Pinpoint the cell where the given text exists, returning its (x, y) midpoint coordinate. 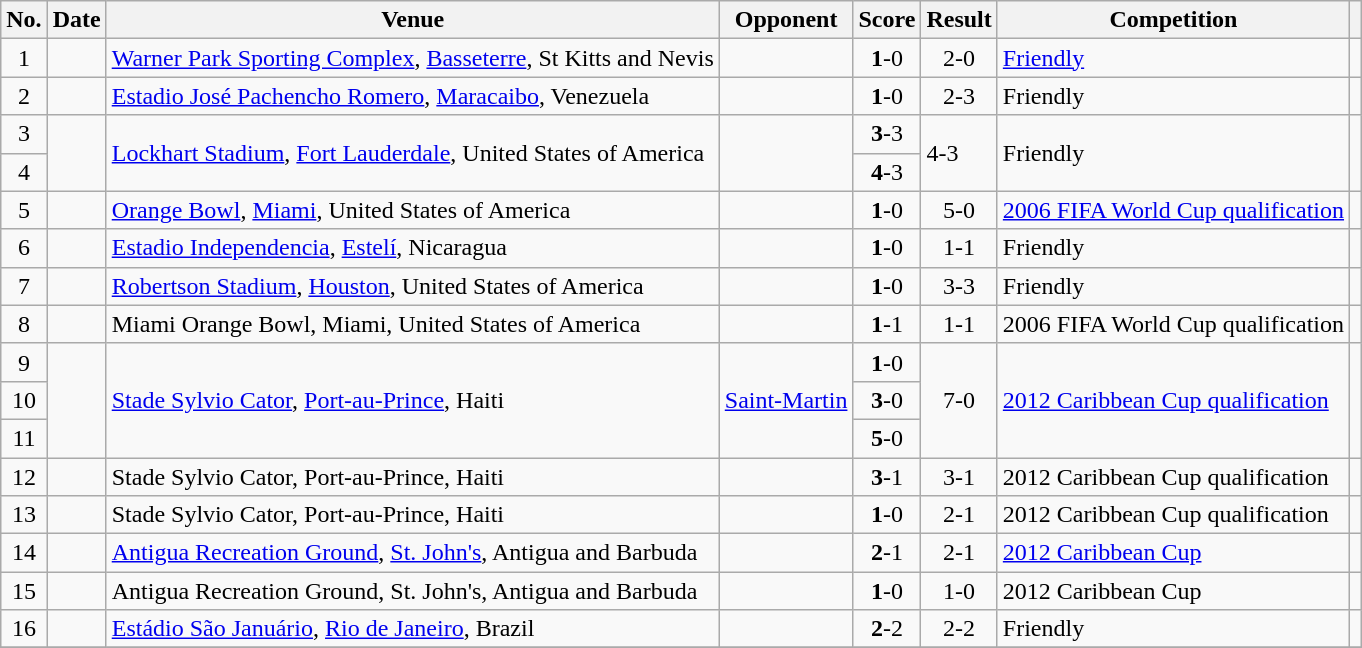
10 (24, 400)
3 (24, 134)
Robertson Stadium, Houston, United States of America (412, 286)
Estadio José Pachencho Romero, Maracaibo, Venezuela (412, 96)
12 (24, 477)
13 (24, 515)
Saint-Martin (786, 400)
7 (24, 286)
2-3 (959, 96)
2 (24, 96)
9 (24, 362)
No. (24, 20)
Estádio São Januário, Rio de Janeiro, Brazil (412, 629)
1 (24, 58)
Lockhart Stadium, Fort Lauderdale, United States of America (412, 153)
14 (24, 553)
Score (887, 20)
8 (24, 324)
Venue (412, 20)
Result (959, 20)
6 (24, 248)
5 (24, 210)
16 (24, 629)
15 (24, 591)
Warner Park Sporting Complex, Basseterre, St Kitts and Nevis (412, 58)
Competition (1173, 20)
11 (24, 438)
Opponent (786, 20)
Date (76, 20)
3-0 (887, 400)
Orange Bowl, Miami, United States of America (412, 210)
2-0 (959, 58)
Estadio Independencia, Estelí, Nicaragua (412, 248)
4 (24, 172)
7-0 (959, 400)
Miami Orange Bowl, Miami, United States of America (412, 324)
